From the cell containing the given text, extract its center point as (x, y) coordinate. 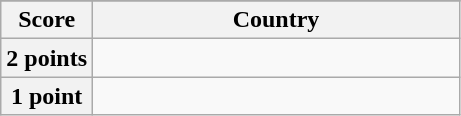
Score (47, 20)
1 point (47, 96)
2 points (47, 58)
Country (276, 20)
